Return the (x, y) coordinate for the center point of the cell that contains the specified text.  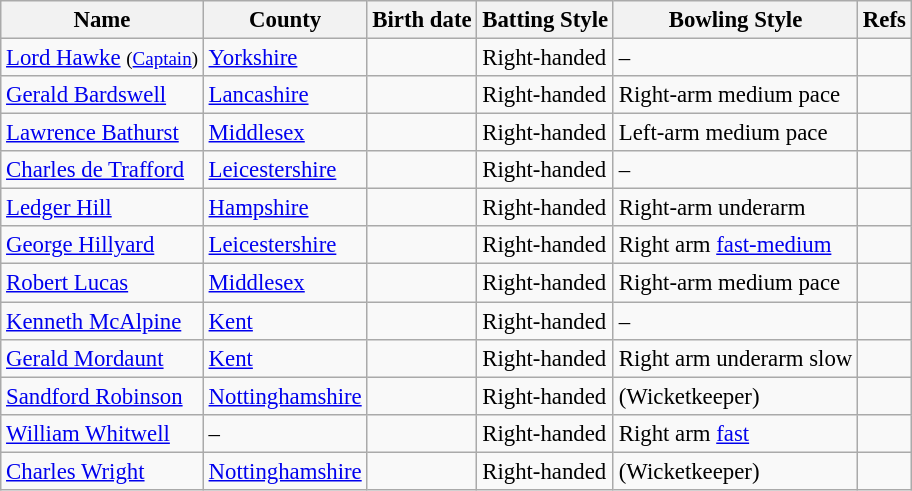
Yorkshire (285, 58)
Right arm underarm slow (735, 358)
William Whitwell (102, 433)
County (285, 20)
Bowling Style (735, 20)
Right arm fast-medium (735, 245)
Gerald Bardswell (102, 95)
Robert Lucas (102, 283)
Gerald Mordaunt (102, 358)
Left-arm medium pace (735, 133)
Lawrence Bathurst (102, 133)
Right arm fast (735, 433)
Kenneth McAlpine (102, 321)
Sandford Robinson (102, 396)
Lancashire (285, 95)
Hampshire (285, 208)
Right-arm underarm (735, 208)
Charles Wright (102, 471)
Name (102, 20)
Lord Hawke (Captain) (102, 58)
George Hillyard (102, 245)
Batting Style (546, 20)
Charles de Trafford (102, 170)
Birth date (422, 20)
Ledger Hill (102, 208)
Refs (885, 20)
